Identify which cell holds the provided text, then report its [x, y] central coordinate. 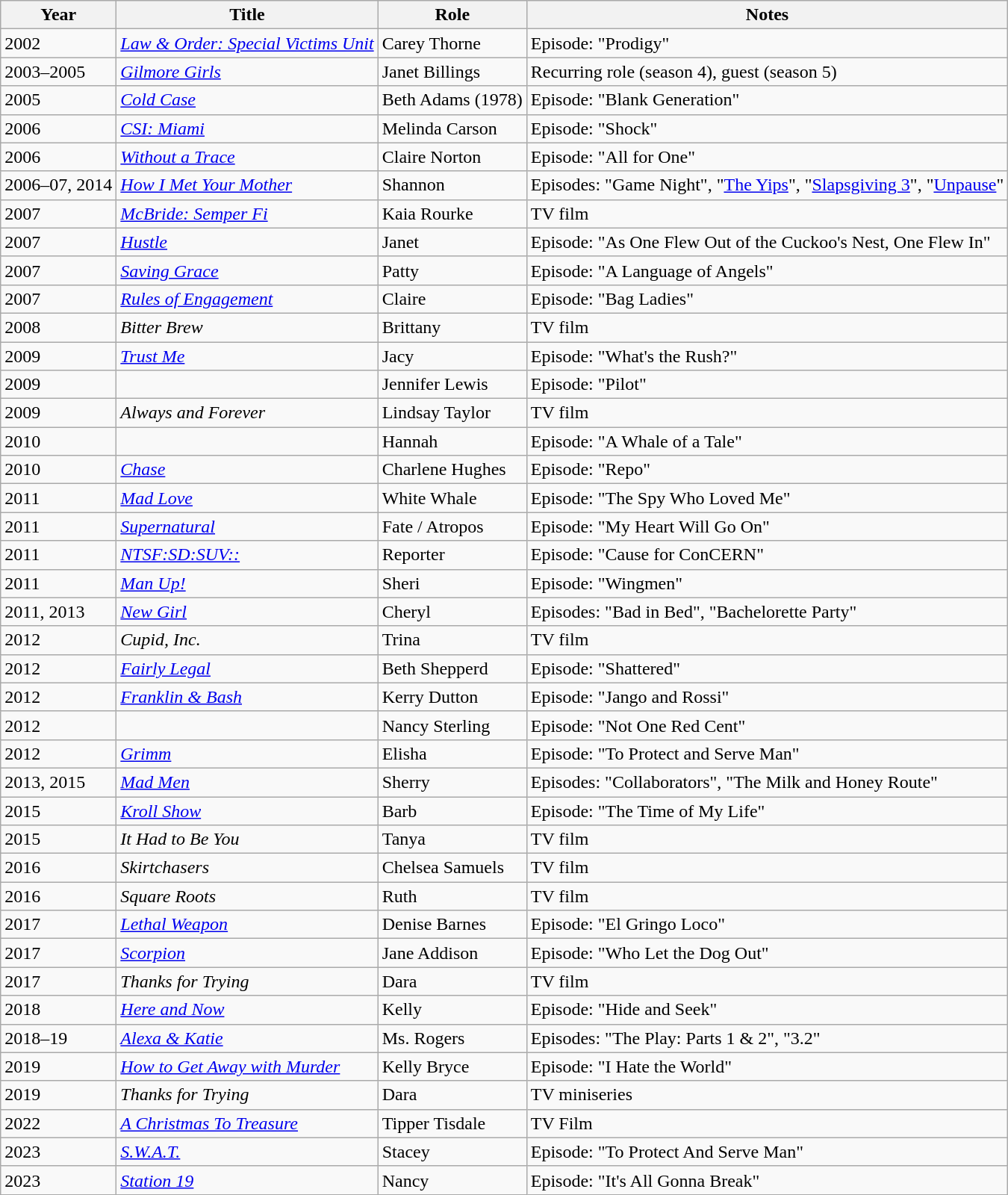
2006–07, 2014 [58, 185]
Stacey [452, 1152]
Carey Thorne [452, 43]
Recurring role (season 4), guest (season 5) [768, 72]
CSI: Miami [247, 128]
Year [58, 15]
Episode: "Prodigy" [768, 43]
Fairly Legal [247, 668]
Episode: "El Gringo Loco" [768, 925]
Episode: "What's the Rush?" [768, 356]
Episodes: "Bad in Bed", "Bachelorette Party" [768, 612]
2018–19 [58, 1038]
Tipper Tisdale [452, 1123]
Barb [452, 810]
White Whale [452, 498]
Franklin & Bash [247, 697]
Jane Addison [452, 953]
2005 [58, 100]
Sherry [452, 782]
Episode: "Not One Red Cent" [768, 725]
Patty [452, 270]
Episode: "Shattered" [768, 668]
Shannon [452, 185]
Hustle [247, 242]
Beth Adams (1978) [452, 100]
Episode: "A Whale of a Tale" [768, 441]
Episode: "Who Let the Dog Out" [768, 953]
Mad Men [247, 782]
Law & Order: Special Victims Unit [247, 43]
Episodes: "The Play: Parts 1 & 2", "3.2" [768, 1038]
Lindsay Taylor [452, 413]
Elisha [452, 754]
Janet Billings [452, 72]
Episode: "Cause for ConCERN" [768, 555]
Here and Now [247, 1010]
2018 [58, 1010]
Episode: "Shock" [768, 128]
2022 [58, 1123]
TV Film [768, 1123]
Alexa & Katie [247, 1038]
Role [452, 15]
Episode: "Bag Ladies" [768, 299]
Gilmore Girls [247, 72]
How to Get Away with Murder [247, 1067]
Cold Case [247, 100]
Episode: "I Hate the World" [768, 1067]
Skirtchasers [247, 868]
Cupid, Inc. [247, 640]
Chase [247, 470]
Episodes: "Game Night", "The Yips", "Slapsgiving 3", "Unpause" [768, 185]
Claire [452, 299]
Episode: "A Language of Angels" [768, 270]
Episode: "To Protect And Serve Man" [768, 1152]
Kelly Bryce [452, 1067]
Mad Love [247, 498]
2011, 2013 [58, 612]
Always and Forever [247, 413]
Episode: "Hide and Seek" [768, 1010]
Episode: "The Spy Who Loved Me" [768, 498]
How I Met Your Mother [247, 185]
Denise Barnes [452, 925]
Kelly [452, 1010]
Trina [452, 640]
Episode: "It's All Gonna Break" [768, 1180]
Episodes: "Collaborators", "The Milk and Honey Route" [768, 782]
Jennifer Lewis [452, 385]
Fate / Atropos [452, 527]
Kroll Show [247, 810]
Nancy Sterling [452, 725]
2003–2005 [58, 72]
Charlene Hughes [452, 470]
Lethal Weapon [247, 925]
Melinda Carson [452, 128]
Ms. Rogers [452, 1038]
Episode: "As One Flew Out of the Cuckoo's Nest, One Flew In" [768, 242]
2013, 2015 [58, 782]
2002 [58, 43]
Station 19 [247, 1180]
2008 [58, 327]
Cheryl [452, 612]
Episode: "Jango and Rossi" [768, 697]
Janet [452, 242]
Scorpion [247, 953]
Ruth [452, 896]
Claire Norton [452, 157]
Sheri [452, 583]
Episode: "Wingmen" [768, 583]
Man Up! [247, 583]
Episode: "Blank Generation" [768, 100]
Notes [768, 15]
Rules of Engagement [247, 299]
S.W.A.T. [247, 1152]
Episode: "Repo" [768, 470]
Trust Me [247, 356]
It Had to Be You [247, 839]
Grimm [247, 754]
NTSF:SD:SUV:: [247, 555]
TV miniseries [768, 1095]
Kerry Dutton [452, 697]
Episode: "The Time of My Life" [768, 810]
Episode: "All for One" [768, 157]
Square Roots [247, 896]
Kaia Rourke [452, 214]
New Girl [247, 612]
Tanya [452, 839]
Nancy [452, 1180]
Supernatural [247, 527]
Saving Grace [247, 270]
Episode: "My Heart Will Go On" [768, 527]
McBride: Semper Fi [247, 214]
Jacy [452, 356]
Episode: "To Protect and Serve Man" [768, 754]
Hannah [452, 441]
Title [247, 15]
Chelsea Samuels [452, 868]
Without a Trace [247, 157]
Beth Shepperd [452, 668]
Episode: "Pilot" [768, 385]
A Christmas To Treasure [247, 1123]
Bitter Brew [247, 327]
Brittany [452, 327]
Reporter [452, 555]
